Output the (x, y) coordinate of the center of the cell containing the given text.  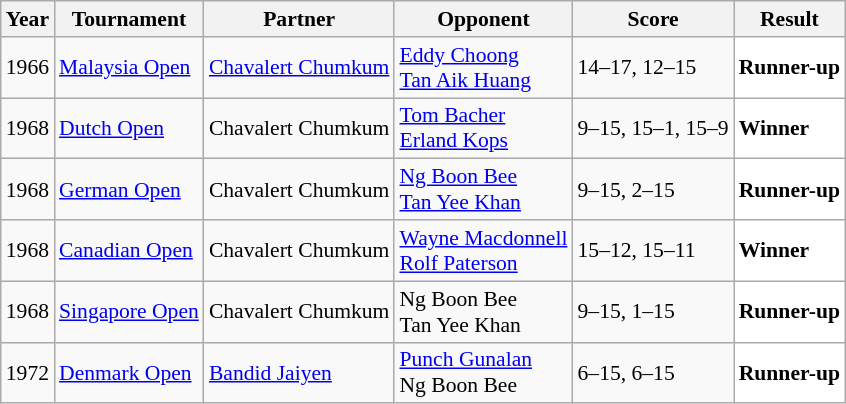
14–17, 12–15 (652, 68)
Canadian Open (129, 250)
Opponent (483, 19)
1972 (28, 372)
Tom Bacher Erland Kops (483, 128)
German Open (129, 190)
1966 (28, 68)
Score (652, 19)
Punch Gunalan Ng Boon Bee (483, 372)
Year (28, 19)
Eddy Choong Tan Aik Huang (483, 68)
15–12, 15–11 (652, 250)
Bandid Jaiyen (300, 372)
Singapore Open (129, 312)
Partner (300, 19)
Wayne Macdonnell Rolf Paterson (483, 250)
Dutch Open (129, 128)
9–15, 2–15 (652, 190)
Denmark Open (129, 372)
Tournament (129, 19)
Result (790, 19)
Malaysia Open (129, 68)
9–15, 1–15 (652, 312)
9–15, 15–1, 15–9 (652, 128)
6–15, 6–15 (652, 372)
